Scan for the cell matching the given text and deliver its [X, Y] coordinate at center. 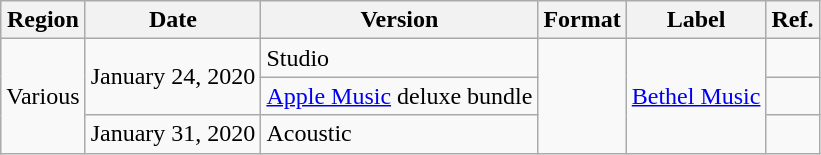
Apple Music deluxe bundle [400, 96]
January 24, 2020 [173, 77]
Region [43, 20]
Acoustic [400, 134]
Version [400, 20]
Ref. [792, 20]
Format [582, 20]
January 31, 2020 [173, 134]
Date [173, 20]
Bethel Music [696, 96]
Studio [400, 58]
Label [696, 20]
Various [43, 96]
